Extract the (X, Y) coordinate from the center of the cell holding the provided text.  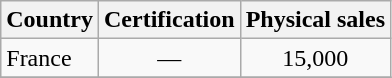
Country (50, 20)
France (50, 58)
Certification (169, 20)
15,000 (315, 58)
— (169, 58)
Physical sales (315, 20)
